Pinpoint the cell where the given text exists, returning its (X, Y) midpoint coordinate. 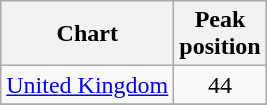
United Kingdom (88, 85)
Chart (88, 34)
44 (220, 85)
Peakposition (220, 34)
